Extract the [X, Y] coordinate from the center of the cell holding the provided text.  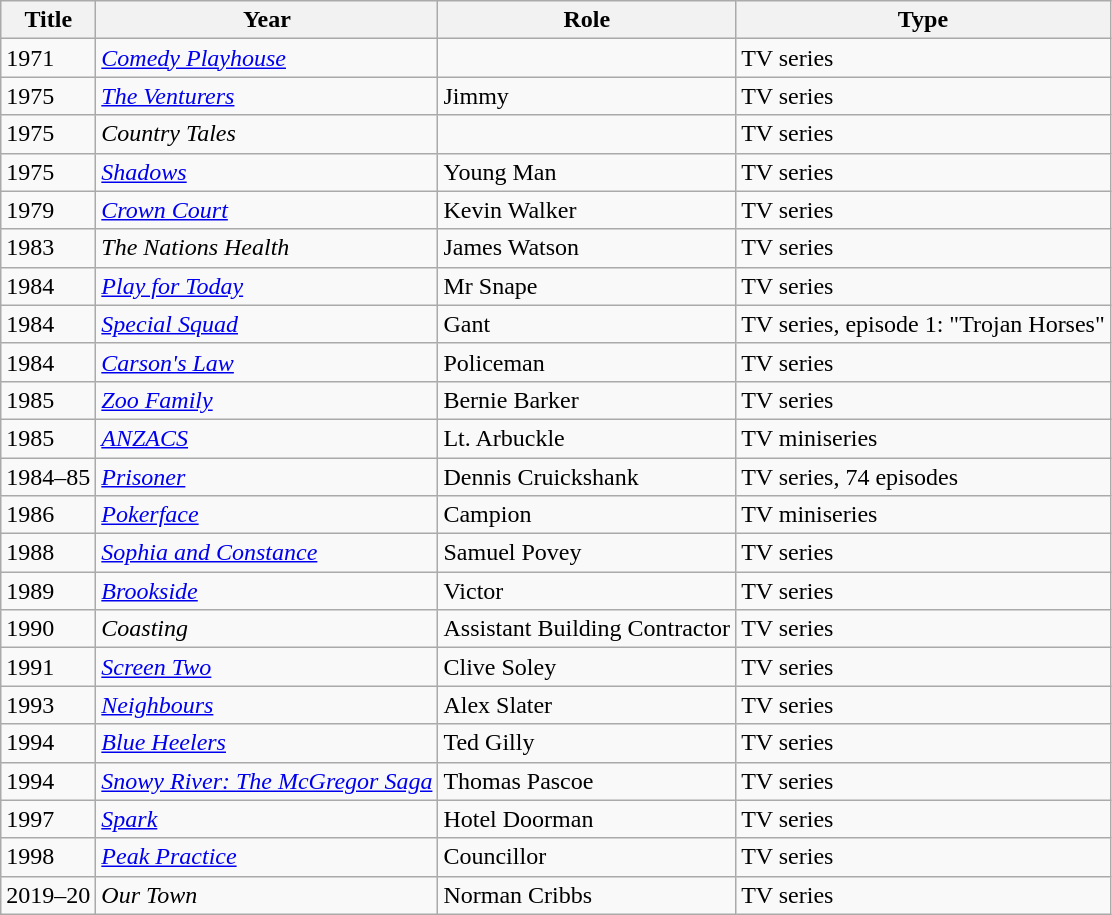
Our Town [267, 895]
Mr Snape [587, 286]
Carson's Law [267, 362]
Prisoner [267, 477]
1993 [48, 705]
Comedy Playhouse [267, 58]
Coasting [267, 629]
TV series, 74 episodes [924, 477]
Clive Soley [587, 667]
Peak Practice [267, 857]
Dennis Cruickshank [587, 477]
2019–20 [48, 895]
1983 [48, 248]
Type [924, 20]
1984–85 [48, 477]
1991 [48, 667]
Role [587, 20]
Snowy River: The McGregor Saga [267, 781]
1998 [48, 857]
Thomas Pascoe [587, 781]
Policeman [587, 362]
Spark [267, 819]
Brookside [267, 591]
Hotel Doorman [587, 819]
The Venturers [267, 96]
1986 [48, 515]
The Nations Health [267, 248]
Ted Gilly [587, 743]
Victor [587, 591]
Alex Slater [587, 705]
Jimmy [587, 96]
Neighbours [267, 705]
1989 [48, 591]
Samuel Povey [587, 553]
Campion [587, 515]
1979 [48, 210]
Shadows [267, 172]
Title [48, 20]
Zoo Family [267, 400]
Sophia and Constance [267, 553]
Gant [587, 324]
Pokerface [267, 515]
Assistant Building Contractor [587, 629]
1990 [48, 629]
1988 [48, 553]
Lt. Arbuckle [587, 438]
James Watson [587, 248]
Year [267, 20]
Young Man [587, 172]
Norman Cribbs [587, 895]
TV series, episode 1: "Trojan Horses" [924, 324]
1971 [48, 58]
Screen Two [267, 667]
Blue Heelers [267, 743]
Kevin Walker [587, 210]
Crown Court [267, 210]
ANZACS [267, 438]
1997 [48, 819]
Bernie Barker [587, 400]
Country Tales [267, 134]
Play for Today [267, 286]
Special Squad [267, 324]
Councillor [587, 857]
